From the cell containing the given text, extract its center point as (X, Y) coordinate. 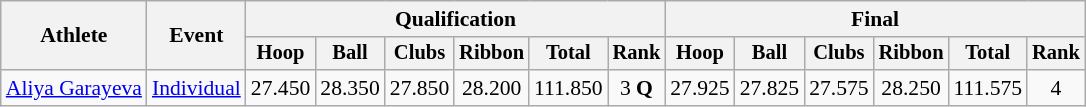
27.825 (770, 88)
3 Q (637, 88)
Aliya Garayeva (74, 88)
Individual (196, 88)
Athlete (74, 36)
Qualification (456, 19)
111.575 (988, 88)
4 (1056, 88)
Final (874, 19)
27.925 (700, 88)
27.450 (280, 88)
28.250 (912, 88)
27.575 (838, 88)
28.200 (492, 88)
111.850 (568, 88)
28.350 (350, 88)
27.850 (420, 88)
Event (196, 36)
